Return [x, y] of the center of cell containing provided text 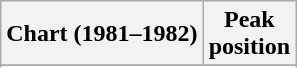
Peakposition [249, 34]
Chart (1981–1982) [102, 34]
